Return the (X, Y) coordinate for the center point of the cell that contains the specified text.  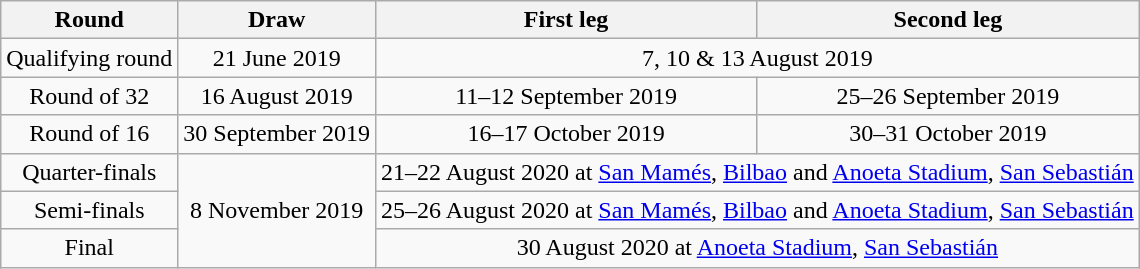
Round of 32 (90, 96)
25–26 September 2019 (948, 96)
30 September 2019 (277, 134)
11–12 September 2019 (566, 96)
Semi-finals (90, 210)
Draw (277, 20)
21–22 August 2020 at San Mamés, Bilbao and Anoeta Stadium, San Sebastián (757, 172)
7, 10 & 13 August 2019 (757, 58)
Round (90, 20)
30 August 2020 at Anoeta Stadium, San Sebastián (757, 248)
21 June 2019 (277, 58)
Second leg (948, 20)
Final (90, 248)
Quarter-finals (90, 172)
25–26 August 2020 at San Mamés, Bilbao and Anoeta Stadium, San Sebastián (757, 210)
8 November 2019 (277, 210)
Round of 16 (90, 134)
30–31 October 2019 (948, 134)
16 August 2019 (277, 96)
16–17 October 2019 (566, 134)
Qualifying round (90, 58)
First leg (566, 20)
